Locate the cell with the specified text and output its [x, y] center coordinate. 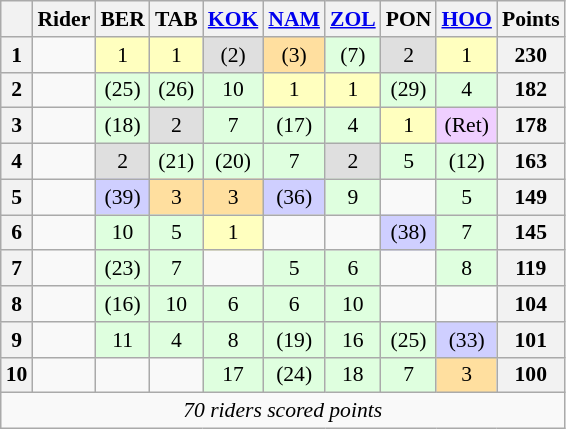
104 [531, 304]
11 [122, 340]
HOO [466, 19]
17 [234, 375]
119 [531, 269]
(23) [122, 269]
PON [409, 19]
Points [531, 19]
70 riders scored points [283, 411]
230 [531, 55]
100 [531, 375]
(26) [176, 90]
(2) [234, 55]
182 [531, 90]
(Ret) [466, 126]
178 [531, 126]
(7) [353, 55]
(38) [409, 233]
18 [353, 375]
KOK [234, 19]
(12) [466, 162]
(16) [122, 304]
(18) [122, 126]
(19) [294, 340]
163 [531, 162]
(20) [234, 162]
ZOL [353, 19]
101 [531, 340]
(39) [122, 197]
149 [531, 197]
(17) [294, 126]
(29) [409, 90]
145 [531, 233]
(24) [294, 375]
16 [353, 340]
NAM [294, 19]
TAB [176, 19]
(36) [294, 197]
BER [122, 19]
(3) [294, 55]
Rider [64, 19]
(33) [466, 340]
(21) [176, 162]
